Pinpoint the cell where the given text exists, returning its [X, Y] midpoint coordinate. 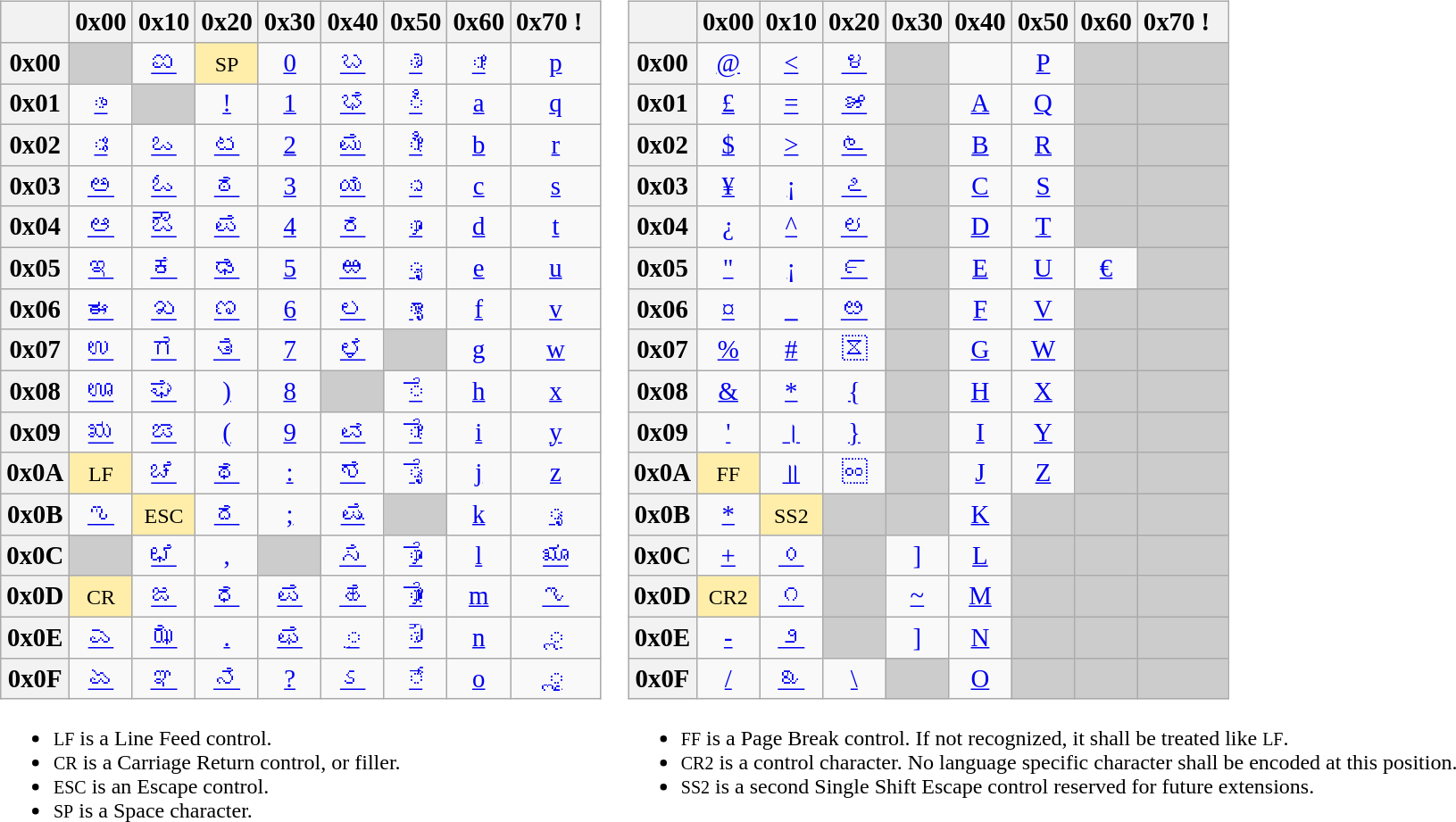
B [980, 145]
ೖ [556, 514]
1 [289, 104]
ಢ [227, 268]
0 [289, 63]
। [791, 432]
ೇ [416, 432]
ೂ [416, 227]
z [556, 473]
಼ [354, 637]
v [556, 309]
ಓ [164, 186]
I [980, 432]
C [980, 186]
k [478, 514]
೮ [855, 227]
a [478, 104]
g [478, 350]
SP [227, 63]
ಏ [102, 678]
ಲ [354, 309]
t [556, 227]
c [478, 186]
U [1043, 268]
ಬ [354, 63]
! [227, 104]
೨ [791, 637]
CR [102, 596]
ಃ [102, 145]
ಔ [164, 227]
ಆ [102, 227]
ಠ [227, 186]
ಘ [164, 391]
Q [1043, 104]
ಋ [102, 432]
f [478, 309]
ಸ [354, 555]
¥ [728, 186]
¤ [728, 309]
ಥ [227, 473]
ೄ [416, 309]
e [478, 268]
< [791, 63]
d [478, 227]
O [980, 678]
G [980, 350]
ೠ [556, 555]
ಒ [164, 145]
ೞ [855, 309]
ಈ [102, 309]
ಅ [102, 186]
^ [791, 227]
+ [728, 555]
LF [102, 473]
= [791, 104]
ಎ [102, 637]
ಶ [354, 473]
೪ [855, 63]
ಿ [416, 104]
m [478, 596]
ು [416, 186]
ೱ [855, 350]
ಇ [102, 268]
, [227, 555]
CR2 [728, 596]
W [1043, 350]
@ [728, 63]
ೕ [478, 63]
p [556, 63]
- [728, 637]
; [289, 514]
o [478, 678]
L [980, 555]
ಝ [164, 637]
l [478, 555]
೧ [791, 596]
6 [289, 309]
M [980, 596]
ೈ [416, 473]
8 [289, 391]
) [227, 391]
7 [289, 350]
ಱ [354, 268]
€ [1107, 268]
ೣ [556, 678]
ಟ [227, 145]
ಞ [164, 678]
} [855, 432]
ಮ [354, 145]
ಐ [164, 63]
q [556, 104]
" [728, 268]
ಧ [227, 596]
ೀ [416, 145]
i [478, 432]
ಕ [164, 268]
ನ [227, 678]
. [227, 637]
N [980, 637]
w [556, 350]
D [980, 227]
ESC [164, 514]
j [478, 473]
ೌ [416, 637]
& [728, 391]
~ [918, 596]
ೃ [416, 268]
್ [416, 678]
9 [289, 432]
Z [1043, 473]
ವ [354, 432]
K [980, 514]
' [728, 432]
ಉ [102, 350]
೦ [791, 555]
ಚ [164, 473]
/ [728, 678]
3 [289, 186]
4 [289, 227]
A [980, 104]
ಜ [164, 596]
ೊ [416, 555]
ಣ [227, 309]
# [791, 350]
ೲ [855, 473]
{ [855, 391]
೬ [855, 145]
R [1043, 145]
5 [289, 268]
P [1043, 63]
r [556, 145]
£ [728, 104]
ಯ [354, 186]
b [478, 145]
ೡ [556, 596]
ಹ [354, 596]
_ [791, 309]
ಂ [102, 104]
( [227, 432]
SS2 [791, 514]
? [289, 678]
॥ [791, 473]
೯ [855, 268]
ೋ [416, 596]
h [478, 391]
ಛ [164, 555]
H [980, 391]
V [1043, 309]
x [556, 391]
u [556, 268]
೫ [855, 104]
F [980, 309]
¿ [728, 227]
n [478, 637]
> [791, 145]
ಽ [354, 678]
s [556, 186]
ಷ [354, 514]
೩ [791, 678]
೭ [855, 186]
% [728, 350]
S [1043, 186]
y [556, 432]
ತ [227, 350]
ಖ [164, 309]
ಫ [289, 637]
X [1043, 391]
ಊ [102, 391]
T [1043, 227]
FF [728, 473]
$ [728, 145]
ೆ [416, 391]
ಗ [164, 350]
\ [855, 678]
ಾ [416, 63]
ರ [354, 227]
Y [1043, 432]
ೢ [556, 637]
2 [289, 145]
ಙ [164, 432]
ಌ [102, 514]
ಭ [354, 104]
J [980, 473]
ದ [227, 514]
E [980, 268]
ಳ [354, 350]
: [289, 473]
